Identify which cell holds the provided text, then report its [x, y] central coordinate. 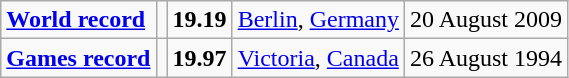
Victoria, Canada [318, 58]
19.19 [200, 20]
20 August 2009 [486, 20]
World record [78, 20]
Games record [78, 58]
19.97 [200, 58]
26 August 1994 [486, 58]
Berlin, Germany [318, 20]
